Return the (X, Y) coordinate for the center point of the cell that contains the specified text.  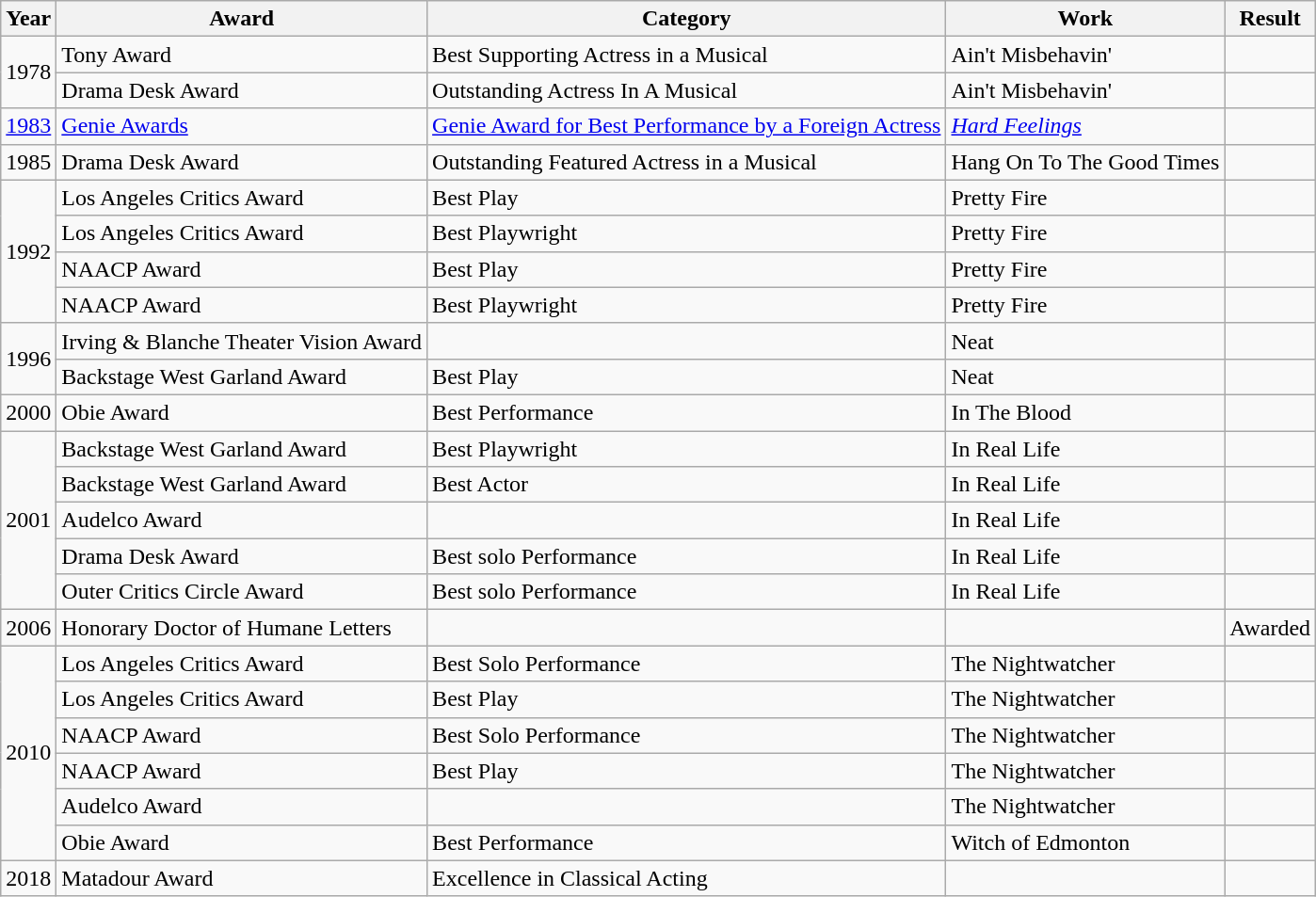
1978 (28, 72)
Tony Award (242, 55)
Irving & Blanche Theater Vision Award (242, 341)
1996 (28, 359)
Category (687, 19)
Genie Awards (242, 126)
In The Blood (1085, 412)
Honorary Doctor of Humane Letters (242, 628)
Matadour Award (242, 878)
Award (242, 19)
Work (1085, 19)
Hang On To The Good Times (1085, 162)
Outstanding Actress In A Musical (687, 90)
2010 (28, 753)
2001 (28, 521)
Outstanding Featured Actress in a Musical (687, 162)
Best Supporting Actress in a Musical (687, 55)
Genie Award for Best Performance by a Foreign Actress (687, 126)
Result (1271, 19)
1985 (28, 162)
2006 (28, 628)
Outer Critics Circle Award (242, 592)
Hard Feelings (1085, 126)
1983 (28, 126)
Excellence in Classical Acting (687, 878)
Awarded (1271, 628)
Best Actor (687, 485)
1992 (28, 251)
Witch of Edmonton (1085, 842)
Year (28, 19)
2000 (28, 412)
2018 (28, 878)
